Search for the cell housing the specified text and yield its [x, y] center coordinate. 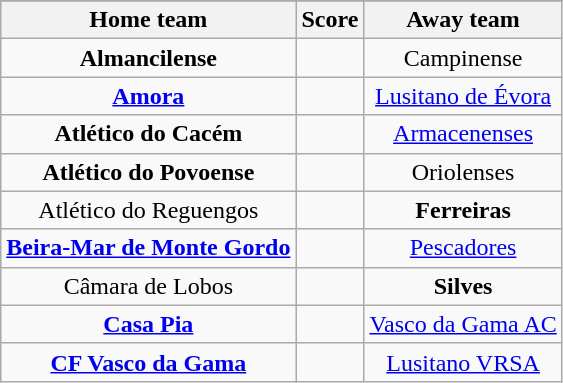
Home team [148, 20]
Silves [463, 286]
CF Vasco da Gama [148, 362]
Almancilense [148, 58]
Armacenenses [463, 134]
Atlético do Reguengos [148, 210]
Away team [463, 20]
Pescadores [463, 248]
Atlético do Povoense [148, 172]
Lusitano VRSA [463, 362]
Atlético do Cacém [148, 134]
Beira-Mar de Monte Gordo [148, 248]
Lusitano de Évora [463, 96]
Amora [148, 96]
Casa Pia [148, 324]
Vasco da Gama AC [463, 324]
Câmara de Lobos [148, 286]
Score [330, 20]
Ferreiras [463, 210]
Oriolenses [463, 172]
Campinense [463, 58]
